For the text-containing cell, return its midpoint in [X, Y] coordinate format. 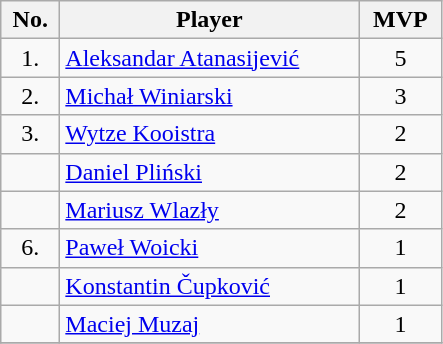
Player [210, 20]
3 [400, 96]
Daniel Pliński [210, 172]
5 [400, 58]
Michał Winiarski [210, 96]
No. [30, 20]
MVP [400, 20]
1. [30, 58]
Konstantin Čupković [210, 286]
Maciej Muzaj [210, 324]
Paweł Woicki [210, 248]
Wytze Kooistra [210, 134]
3. [30, 134]
6. [30, 248]
2. [30, 96]
Mariusz Wlazły [210, 210]
Aleksandar Atanasijević [210, 58]
